Detect which cell encompasses the target text, then output its (x, y) center coordinate. 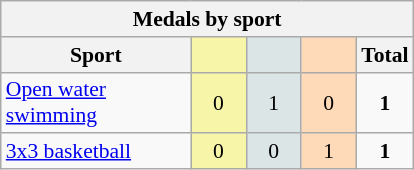
3x3 basketball (96, 152)
Open water swimming (96, 102)
Medals by sport (208, 19)
Total (384, 55)
Sport (96, 55)
